For the text-containing cell, return its midpoint in [X, Y] coordinate format. 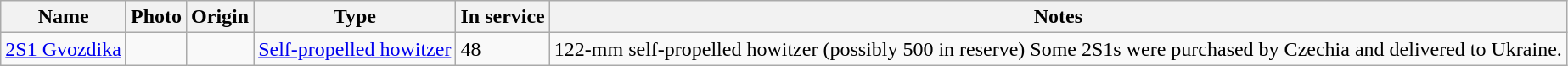
Type [355, 17]
Self-propelled howitzer [355, 49]
In service [503, 17]
Notes [1058, 17]
122-mm self-propelled howitzer (possibly 500 in reserve) Some 2S1s were purchased by Czechia and delivered to Ukraine. [1058, 49]
Photo [156, 17]
48 [503, 49]
Origin [221, 17]
2S1 Gvozdika [64, 49]
Name [64, 17]
